Capture the cell that displays the provided text and extract its [X, Y] central coordinate. 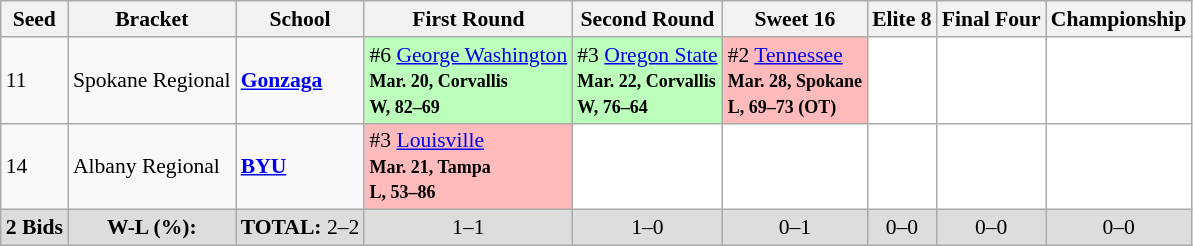
2 Bids [34, 228]
Sweet 16 [795, 19]
14 [34, 166]
Albany Regional [152, 166]
Seed [34, 19]
Bracket [152, 19]
W-L (%): [152, 228]
#6 George Washington Mar. 20, Corvallis W, 82–69 [468, 80]
Elite 8 [902, 19]
#2 Tennessee Mar. 28, Spokane L, 69–73 (OT) [795, 80]
#3 Louisville Mar. 21, Tampa L, 53–86 [468, 166]
Second Round [647, 19]
Gonzaga [300, 80]
Final Four [992, 19]
First Round [468, 19]
Spokane Regional [152, 80]
0–1 [795, 228]
1–1 [468, 228]
1–0 [647, 228]
11 [34, 80]
School [300, 19]
Championship [1119, 19]
#3 Oregon State Mar. 22, Corvallis W, 76–64 [647, 80]
BYU [300, 166]
TOTAL: 2–2 [300, 228]
